Extract the (x, y) coordinate from the center of the cell holding the provided text.  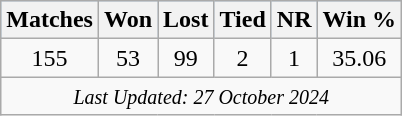
Tied (242, 20)
155 (50, 58)
Last Updated: 27 October 2024 (202, 96)
2 (242, 58)
Lost (186, 20)
NR (294, 20)
Matches (50, 20)
Won (128, 20)
99 (186, 58)
35.06 (360, 58)
1 (294, 58)
Win % (360, 20)
53 (128, 58)
